Return (X, Y) of the center of cell containing provided text 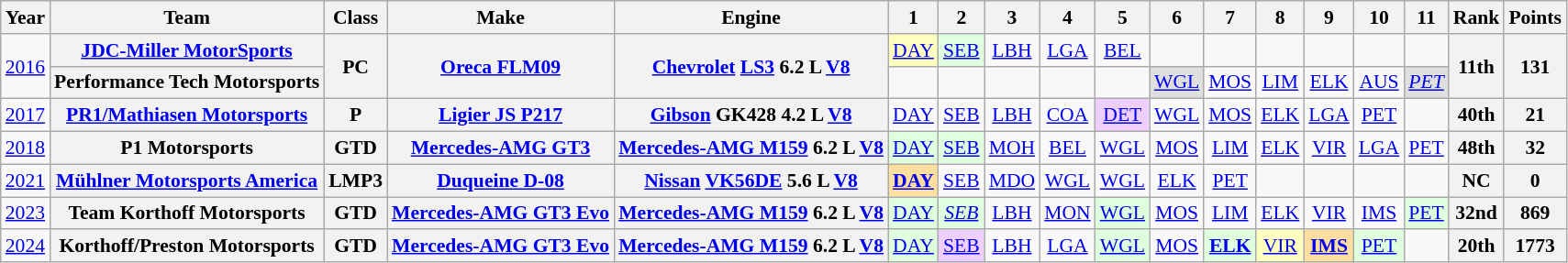
JDC-Miller MotorSports (187, 50)
Mühlner Motorsports America (187, 181)
Rank (1477, 17)
20th (1477, 247)
32 (1535, 148)
MDO (1013, 181)
Make (501, 17)
Performance Tech Motorsports (187, 82)
0 (1535, 181)
NC (1477, 181)
AUS (1379, 82)
6 (1176, 17)
7 (1229, 17)
2023 (26, 214)
5 (1123, 17)
LMP3 (356, 181)
2024 (26, 247)
DET (1123, 115)
40th (1477, 115)
COA (1068, 115)
Team (187, 17)
21 (1535, 115)
Year (26, 17)
2021 (26, 181)
Oreca FLM09 (501, 66)
48th (1477, 148)
MON (1068, 214)
3 (1013, 17)
10 (1379, 17)
32nd (1477, 214)
2017 (26, 115)
869 (1535, 214)
P (356, 115)
Mercedes-AMG GT3 (501, 148)
Korthoff/Preston Motorsports (187, 247)
Ligier JS P217 (501, 115)
Gibson GK428 4.2 L V8 (751, 115)
Team Korthoff Motorsports (187, 214)
P1 Motorsports (187, 148)
Points (1535, 17)
PR1/Mathiasen Motorsports (187, 115)
9 (1329, 17)
11 (1426, 17)
Duqueine D-08 (501, 181)
8 (1280, 17)
2016 (26, 66)
2018 (26, 148)
Chevrolet LS3 6.2 L V8 (751, 66)
1773 (1535, 247)
PC (356, 66)
1 (914, 17)
Engine (751, 17)
2 (962, 17)
4 (1068, 17)
11th (1477, 66)
Class (356, 17)
Nissan VK56DE 5.6 L V8 (751, 181)
131 (1535, 66)
MOH (1013, 148)
